Extract the (X, Y) coordinate from the center of the cell holding the provided text.  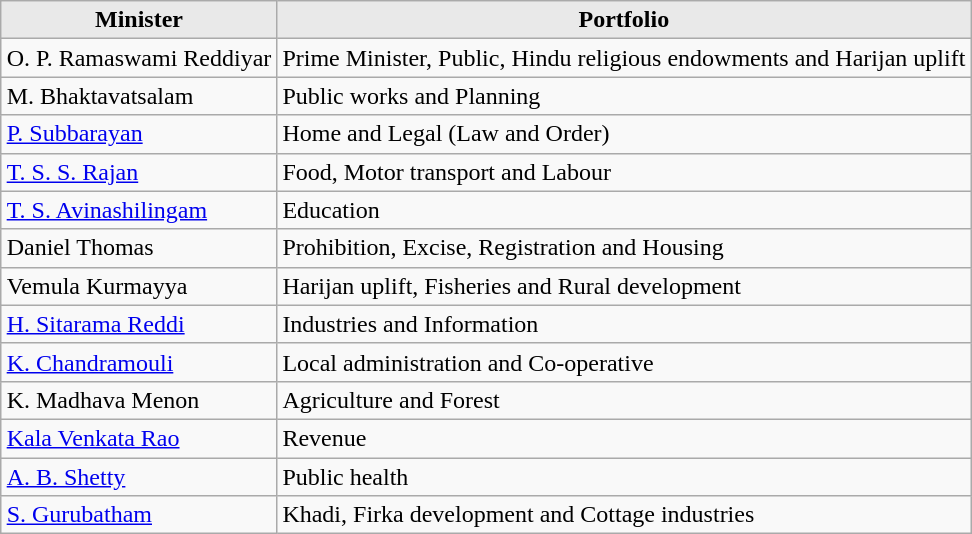
S. Gurubatham (139, 515)
Daniel Thomas (139, 248)
Public health (624, 477)
M. Bhaktavatsalam (139, 96)
Vemula Kurmayya (139, 286)
Public works and Planning (624, 96)
T. S. Avinashilingam (139, 210)
Agriculture and Forest (624, 400)
Revenue (624, 438)
Harijan uplift, Fisheries and Rural development (624, 286)
Prohibition, Excise, Registration and Housing (624, 248)
Food, Motor transport and Labour (624, 172)
Portfolio (624, 20)
O. P. Ramaswami Reddiyar (139, 58)
Local administration and Co-operative (624, 362)
Khadi, Firka development and Cottage industries (624, 515)
Minister (139, 20)
Education (624, 210)
K. Madhava Menon (139, 400)
T. S. S. Rajan (139, 172)
K. Chandramouli (139, 362)
P. Subbarayan (139, 134)
H. Sitarama Reddi (139, 324)
Prime Minister, Public, Hindu religious endowments and Harijan uplift (624, 58)
Industries and Information (624, 324)
Kala Venkata Rao (139, 438)
Home and Legal (Law and Order) (624, 134)
A. B. Shetty (139, 477)
